Return the (X, Y) coordinate for the center point of the cell that contains the specified text.  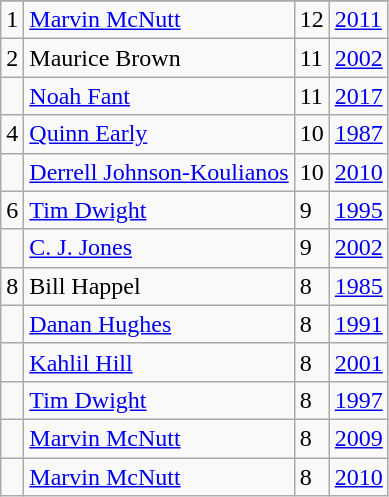
Quinn Early (159, 134)
Maurice Brown (159, 58)
1995 (358, 210)
2017 (358, 96)
2001 (358, 362)
Danan Hughes (159, 324)
C. J. Jones (159, 248)
2011 (358, 20)
Kahlil Hill (159, 362)
6 (12, 210)
Noah Fant (159, 96)
12 (312, 20)
1 (12, 20)
Derrell Johnson-Koulianos (159, 172)
2 (12, 58)
2009 (358, 438)
1997 (358, 400)
1987 (358, 134)
4 (12, 134)
1991 (358, 324)
1985 (358, 286)
Bill Happel (159, 286)
